Scan for the cell matching the given text and deliver its [x, y] coordinate at center. 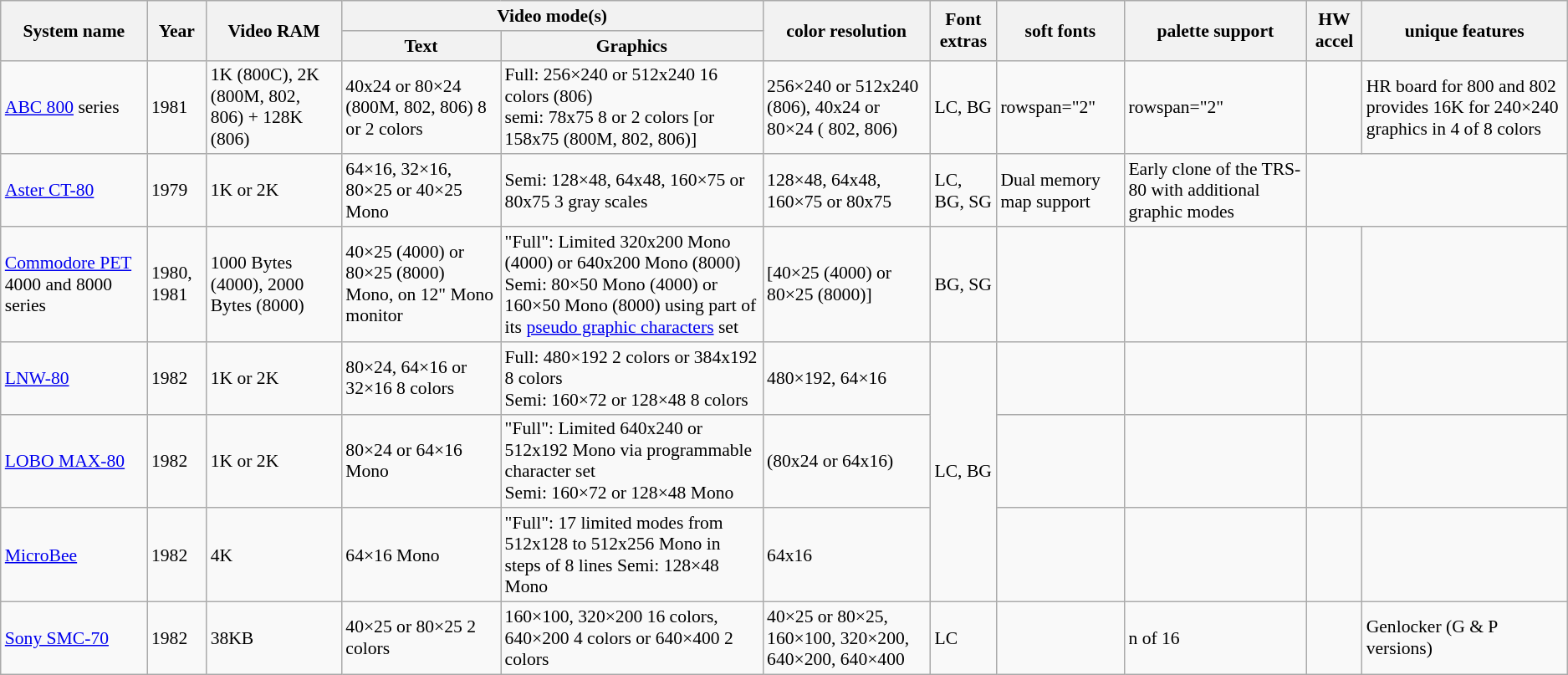
(80x24 or 64x16) [846, 461]
HW accel [1334, 30]
1980, 1981 [177, 284]
unique features [1465, 30]
BG, SG [963, 284]
Full: 256×240 or 512x240 16 colors (806)semi: 78x75 8 or 2 colors [or 158x75 (800M, 802, 806)] [632, 107]
64x16 [846, 555]
80×24 or 64×16 Mono [421, 461]
Aster CT-80 [74, 191]
palette support [1215, 30]
LC, BG, SG [963, 191]
soft fonts [1060, 30]
[40×25 (4000) or 80×25 (8000)] [846, 284]
Early clone of the TRS-80 with additional graphic modes [1215, 191]
128×48, 64x48, 160×75 or 80x75 [846, 191]
ABC 800 series [74, 107]
Sony SMC-70 [74, 639]
Year [177, 30]
Commodore PET 4000 and 8000 series [74, 284]
80×24, 64×16 or 32×16 8 colors [421, 378]
color resolution [846, 30]
LC [963, 639]
4K [274, 555]
n of 16 [1215, 639]
Video RAM [274, 30]
1000 Bytes (4000), 2000 Bytes (8000) [274, 284]
40×25 or 80×25 2 colors [421, 639]
64×16, 32×16, 80×25 or 40×25 Mono [421, 191]
Genlocker (G & P versions) [1465, 639]
LNW-80 [74, 378]
Semi: 128×48, 64x48, 160×75 or 80x75 3 gray scales [632, 191]
40×25 (4000) or 80×25 (8000) Mono, on 12" Mono monitor [421, 284]
1981 [177, 107]
1979 [177, 191]
40×25 or 80×25, 160×100, 320×200, 640×200, 640×400 [846, 639]
38KB [274, 639]
Video mode(s) [552, 16]
160×100, 320×200 16 colors, 640×200 4 colors or 640×400 2 colors [632, 639]
64×16 Mono [421, 555]
HR board for 800 and 802 provides 16K for 240×240 graphics in 4 of 8 colors [1465, 107]
Graphics [632, 46]
256×240 or 512x240 (806), 40x24 or 80×24 ( 802, 806) [846, 107]
"Full": 17 limited modes from 512x128 to 512x256 Mono in steps of 8 lines Semi: 128×48 Mono [632, 555]
Full: 480×192 2 colors or 384x192 8 colorsSemi: 160×72 or 128×48 8 colors [632, 378]
Text [421, 46]
1K (800C), 2K (800M, 802, 806) + 128K (806) [274, 107]
Font extras [963, 30]
MicroBee [74, 555]
LOBO MAX-80 [74, 461]
"Full": Limited 640x240 or 512x192 Mono via programmable character setSemi: 160×72 or 128×48 Mono [632, 461]
40x24 or 80×24 (800M, 802, 806) 8 or 2 colors [421, 107]
480×192, 64×16 [846, 378]
Dual memory map support [1060, 191]
System name [74, 30]
